Provide the (X, Y) coordinate of the cell's center where the given text is located.  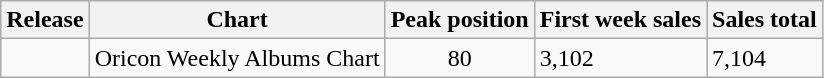
Sales total (765, 20)
7,104 (765, 58)
First week sales (620, 20)
Chart (237, 20)
Oricon Weekly Albums Chart (237, 58)
80 (460, 58)
3,102 (620, 58)
Peak position (460, 20)
Release (45, 20)
